Return [X, Y] of the center of cell containing provided text 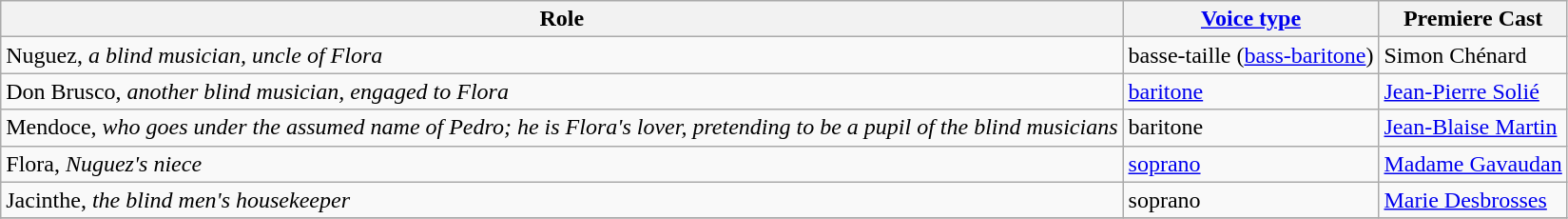
Don Brusco, another blind musician, engaged to Flora [562, 91]
Jean-Pierre Solié [1473, 91]
Flora, Nuguez's niece [562, 164]
Madame Gavaudan [1473, 164]
Jean-Blaise Martin [1473, 128]
basse-taille (bass-baritone) [1251, 55]
Nuguez, a blind musician, uncle of Flora [562, 55]
Role [562, 19]
Mendoce, who goes under the assumed name of Pedro; he is Flora's lover, pretending to be a pupil of the blind musicians [562, 128]
Simon Chénard [1473, 55]
Voice type [1251, 19]
Premiere Cast [1473, 19]
Jacinthe, the blind men's housekeeper [562, 200]
Marie Desbrosses [1473, 200]
